Locate the cell with the specified text and output its [X, Y] center coordinate. 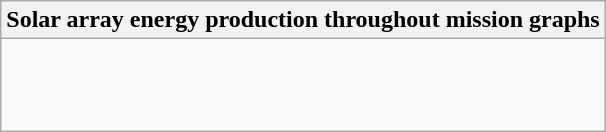
Solar array energy production throughout mission graphs [303, 20]
